Detect which cell encompasses the target text, then output its [X, Y] center coordinate. 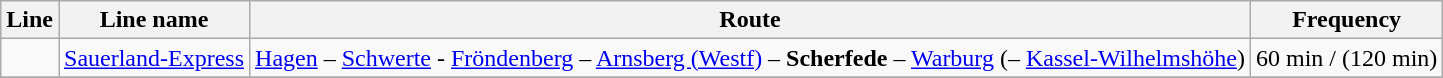
Hagen – Schwerte - Fröndenberg – Arnsberg (Westf) – Scherfede – Warburg (– Kassel-Wilhelmshöhe) [750, 58]
Line [30, 20]
Line name [154, 20]
Sauerland-Express [154, 58]
60 min / (120 min) [1346, 58]
Route [750, 20]
Frequency [1346, 20]
